Find where the given text appears and provide that cell's center as [X, Y] coordinate. 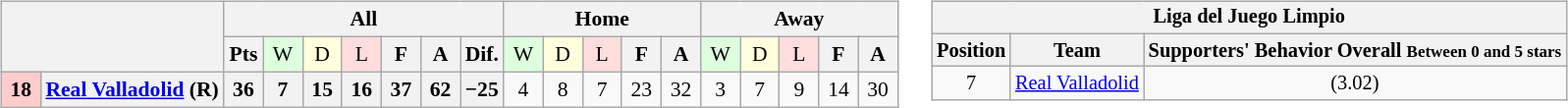
Real Valladolid (R) [132, 89]
18 [21, 89]
16 [361, 89]
62 [440, 89]
Supporters' Behavior Overall Between 0 and 5 stars [1355, 50]
Team [1077, 50]
14 [838, 89]
15 [322, 89]
8 [563, 89]
Real Valladolid [1077, 83]
Position [971, 50]
−25 [482, 89]
37 [401, 89]
Dif. [482, 54]
30 [878, 89]
36 [243, 89]
All [363, 20]
Home [603, 20]
32 [680, 89]
23 [641, 89]
Away [799, 20]
Liga del Juego Limpio [1249, 18]
4 [523, 89]
9 [799, 89]
(3.02) [1355, 83]
Pts [243, 54]
3 [721, 89]
